Identify which cell holds the provided text, then report its (X, Y) central coordinate. 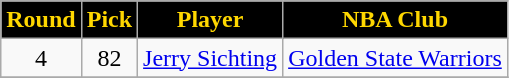
Jerry Sichting (210, 58)
NBA Club (396, 20)
Round (41, 20)
82 (109, 58)
Pick (109, 20)
4 (41, 58)
Player (210, 20)
Golden State Warriors (396, 58)
